Detect which cell encompasses the target text, then output its [X, Y] center coordinate. 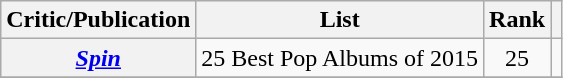
List [340, 20]
Critic/Publication [98, 20]
25 Best Pop Albums of 2015 [340, 58]
Rank [518, 20]
Spin [98, 58]
25 [518, 58]
